Pinpoint the cell where the given text exists, returning its (X, Y) midpoint coordinate. 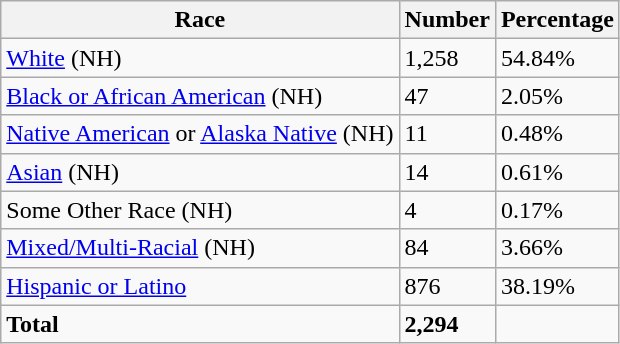
Percentage (557, 20)
Total (200, 324)
Number (447, 20)
Asian (NH) (200, 172)
11 (447, 134)
54.84% (557, 58)
0.61% (557, 172)
47 (447, 96)
876 (447, 286)
84 (447, 248)
Black or African American (NH) (200, 96)
3.66% (557, 248)
Race (200, 20)
0.17% (557, 210)
4 (447, 210)
1,258 (447, 58)
Hispanic or Latino (200, 286)
2,294 (447, 324)
38.19% (557, 286)
2.05% (557, 96)
14 (447, 172)
Some Other Race (NH) (200, 210)
Mixed/Multi-Racial (NH) (200, 248)
Native American or Alaska Native (NH) (200, 134)
White (NH) (200, 58)
0.48% (557, 134)
